Identify which cell holds the provided text, then report its [X, Y] central coordinate. 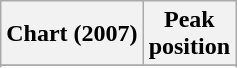
Peakposition [189, 34]
Chart (2007) [72, 34]
